Determine the (x, y) coordinate at the center of the cell enclosing the given text.  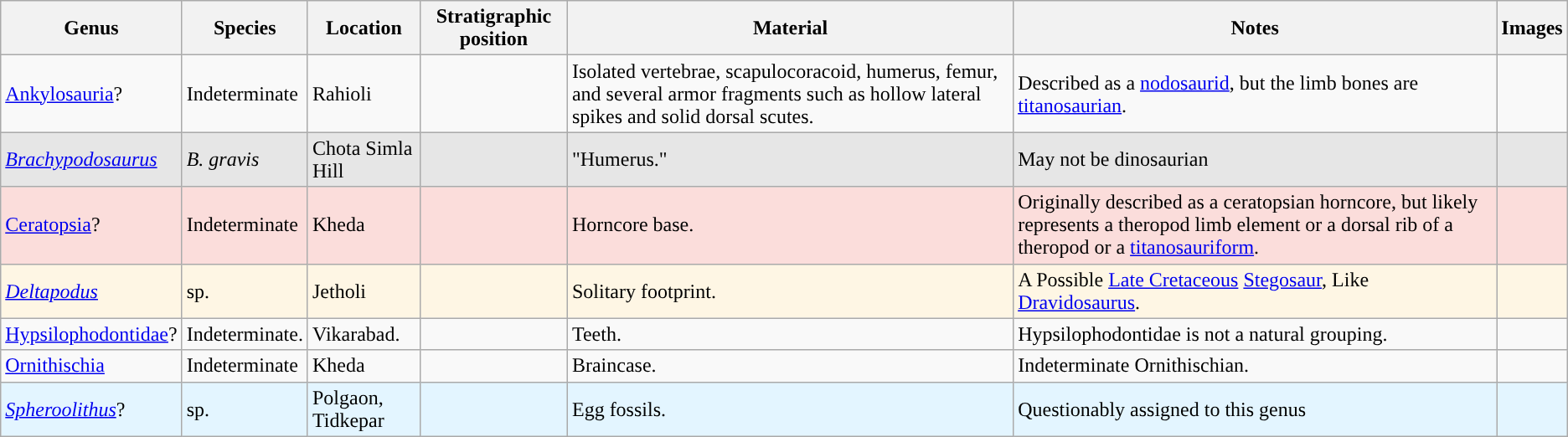
Hypsilophodontidae is not a natural grouping. (1255, 334)
Brachypodosaurus (91, 159)
Vikarabad. (364, 334)
Hypsilophodontidae? (91, 334)
Notes (1255, 28)
Originally described as a ceratopsian horncore, but likely represents a theropod limb element or a dorsal rib of a theropod or a titanosauriform. (1255, 225)
Teeth. (790, 334)
Described as a nodosaurid, but the limb bones are titanosaurian. (1255, 94)
Questionably assigned to this genus (1255, 409)
Isolated vertebrae, scapulocoracoid, humerus, femur, and several armor fragments such as hollow lateral spikes and solid dorsal scutes. (790, 94)
Chota Simla Hill (364, 159)
Horncore base. (790, 225)
Images (1532, 28)
Indeterminate Ornithischian. (1255, 366)
Spheroolithus? (91, 409)
Indeterminate. (245, 334)
Braincase. (790, 366)
Egg fossils. (790, 409)
Solitary footprint. (790, 291)
Jetholi (364, 291)
Material (790, 28)
Polgaon,Tidkepar (364, 409)
Ceratopsia? (91, 225)
Species (245, 28)
Genus (91, 28)
Ornithischia (91, 366)
"Humerus." (790, 159)
Location (364, 28)
Stratigraphic position (493, 28)
B. gravis (245, 159)
A Possible Late Cretaceous Stegosaur, Like Dravidosaurus. (1255, 291)
Deltapodus (91, 291)
May not be dinosaurian (1255, 159)
Ankylosauria? (91, 94)
Rahioli (364, 94)
